Provide the [x, y] coordinate of the cell's center where the given text is located.  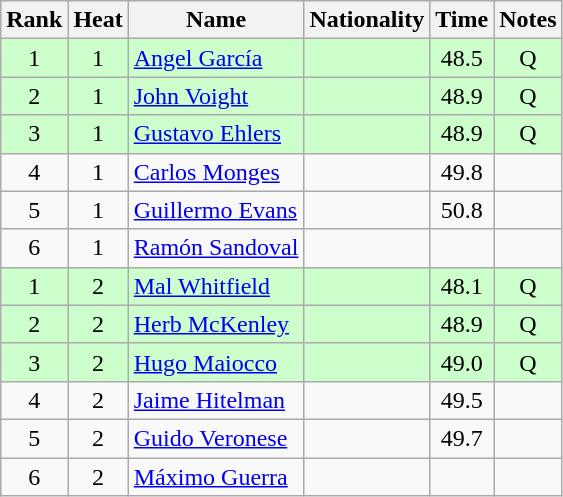
Mal Whitfield [216, 286]
49.5 [462, 400]
48.1 [462, 286]
John Voight [216, 96]
Máximo Guerra [216, 477]
49.7 [462, 438]
Name [216, 20]
49.0 [462, 362]
Hugo Maiocco [216, 362]
Guillermo Evans [216, 210]
Notes [528, 20]
50.8 [462, 210]
Guido Veronese [216, 438]
Heat [98, 20]
Jaime Hitelman [216, 400]
Herb McKenley [216, 324]
Ramón Sandoval [216, 248]
Nationality [367, 20]
Angel García [216, 58]
48.5 [462, 58]
Carlos Monges [216, 172]
Time [462, 20]
Gustavo Ehlers [216, 134]
Rank [34, 20]
49.8 [462, 172]
